Output the (X, Y) coordinate of the center of the cell containing the given text.  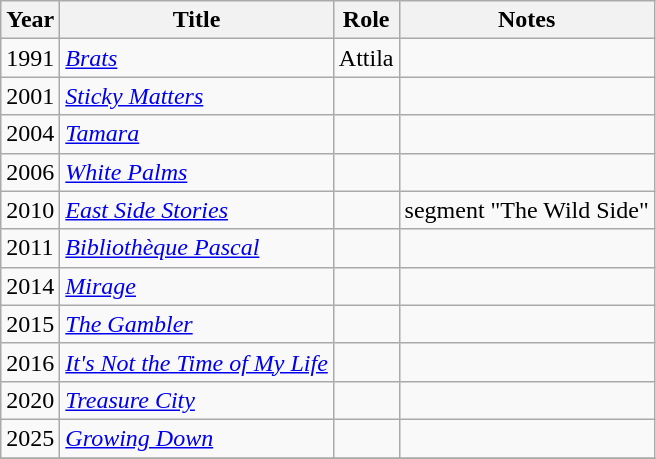
Attila (366, 58)
The Gambler (197, 324)
Treasure City (197, 400)
segment "The Wild Side" (526, 210)
Brats (197, 58)
Mirage (197, 286)
2016 (30, 362)
2025 (30, 438)
Title (197, 20)
Role (366, 20)
Bibliothèque Pascal (197, 248)
2011 (30, 248)
White Palms (197, 172)
Growing Down (197, 438)
Tamara (197, 134)
Sticky Matters (197, 96)
East Side Stories (197, 210)
Year (30, 20)
2010 (30, 210)
2001 (30, 96)
It's Not the Time of My Life (197, 362)
2015 (30, 324)
Notes (526, 20)
2006 (30, 172)
2014 (30, 286)
2020 (30, 400)
2004 (30, 134)
1991 (30, 58)
